Determine the [x, y] coordinate at the center of the cell enclosing the given text.  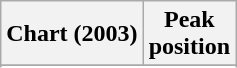
Chart (2003) [72, 34]
Peak position [189, 34]
